Pinpoint the cell where the given text exists, returning its [X, Y] midpoint coordinate. 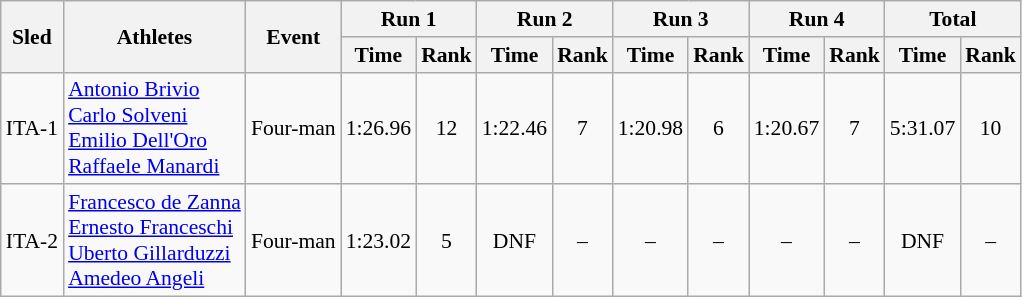
Francesco de ZannaErnesto FranceschiUberto GillarduzziAmedeo Angeli [154, 241]
Run 2 [545, 19]
1:26.96 [378, 128]
Event [294, 36]
5:31.07 [922, 128]
1:20.67 [786, 128]
1:23.02 [378, 241]
ITA-2 [32, 241]
1:20.98 [650, 128]
6 [718, 128]
10 [990, 128]
5 [446, 241]
Antonio BrivioCarlo SolveniEmilio Dell'OroRaffaele Manardi [154, 128]
12 [446, 128]
Total [953, 19]
ITA-1 [32, 128]
Run 4 [817, 19]
Run 3 [681, 19]
Sled [32, 36]
Athletes [154, 36]
Run 1 [409, 19]
1:22.46 [514, 128]
